Output the (x, y) coordinate of the center of the cell containing the given text.  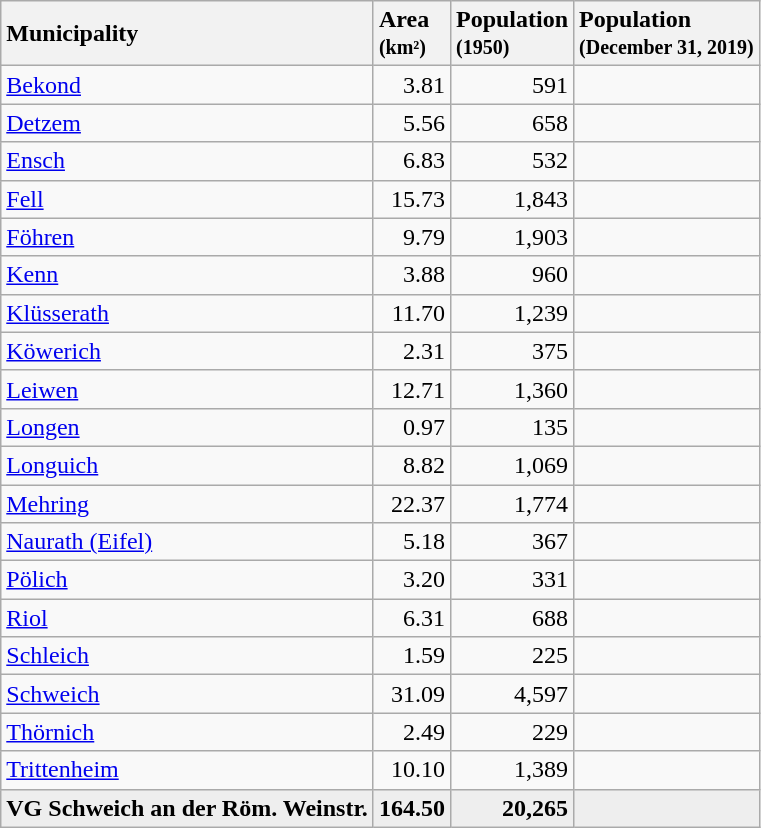
Bekond (188, 85)
Longen (188, 427)
658 (512, 123)
375 (512, 351)
Pölich (188, 580)
22.37 (412, 503)
8.82 (412, 465)
11.70 (412, 313)
Föhren (188, 237)
3.88 (412, 275)
Longuich (188, 465)
5.18 (412, 542)
Kenn (188, 275)
Naurath (Eifel) (188, 542)
532 (512, 161)
9.79 (412, 237)
5.56 (412, 123)
2.31 (412, 351)
Riol (188, 618)
367 (512, 542)
135 (512, 427)
1,069 (512, 465)
1,239 (512, 313)
10.10 (412, 770)
1.59 (412, 656)
229 (512, 732)
331 (512, 580)
Fell (188, 199)
31.09 (412, 694)
Area(km²) (412, 34)
Population(December 31, 2019) (667, 34)
1,903 (512, 237)
12.71 (412, 389)
Population(1950) (512, 34)
15.73 (412, 199)
Thörnich (188, 732)
Trittenheim (188, 770)
Köwerich (188, 351)
Ensch (188, 161)
Municipality (188, 34)
591 (512, 85)
6.31 (412, 618)
VG Schweich an der Röm. Weinstr. (188, 808)
1,774 (512, 503)
3.81 (412, 85)
1,360 (512, 389)
4,597 (512, 694)
1,389 (512, 770)
960 (512, 275)
6.83 (412, 161)
2.49 (412, 732)
1,843 (512, 199)
Schweich (188, 694)
Mehring (188, 503)
Schleich (188, 656)
20,265 (512, 808)
Klüsserath (188, 313)
688 (512, 618)
225 (512, 656)
Detzem (188, 123)
0.97 (412, 427)
Leiwen (188, 389)
3.20 (412, 580)
164.50 (412, 808)
